Determine the (x, y) coordinate at the center of the cell enclosing the given text.  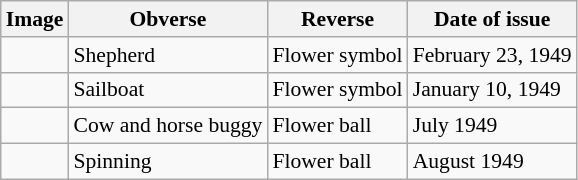
Shepherd (168, 55)
February 23, 1949 (492, 55)
Cow and horse buggy (168, 126)
Sailboat (168, 90)
Image (35, 19)
January 10, 1949 (492, 90)
Spinning (168, 162)
July 1949 (492, 126)
August 1949 (492, 162)
Date of issue (492, 19)
Reverse (337, 19)
Obverse (168, 19)
